Capture the cell that displays the provided text and extract its (x, y) central coordinate. 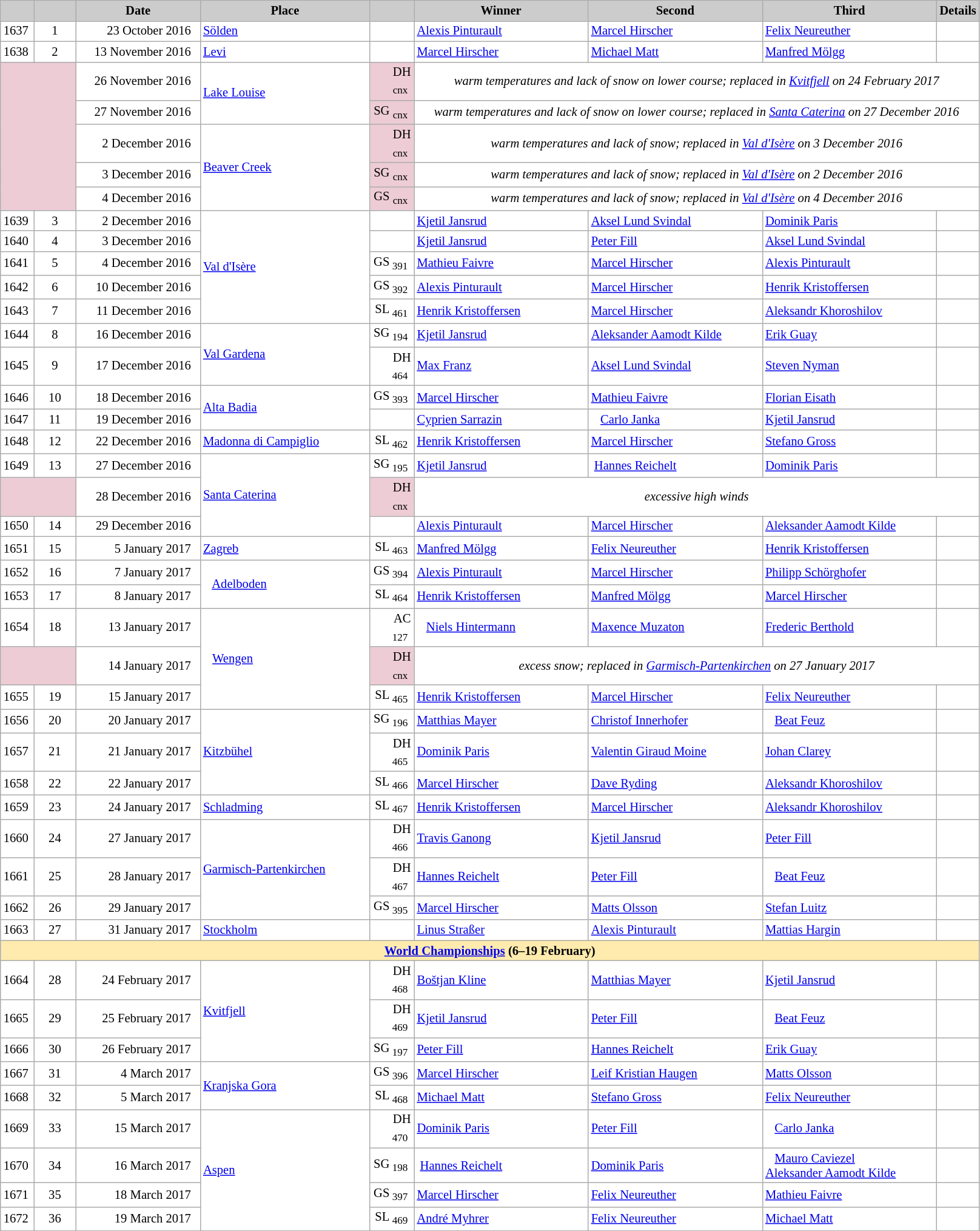
18 March 2017 (138, 1194)
9 (55, 366)
1652 (17, 572)
DH 464 (392, 366)
1638 (17, 52)
Cyprien Sarrazin (501, 419)
GS 391 (392, 263)
GS 395 (392, 908)
25 (55, 876)
Kranjska Gora (285, 1086)
GS 396 (392, 1074)
1642 (17, 288)
2 (55, 52)
Wengen (285, 658)
1656 (17, 721)
Philipp Schörghofer (849, 572)
4 (55, 241)
GS cnx (392, 198)
Beaver Creek (285, 167)
Val d'Isère (285, 267)
31 January 2017 (138, 930)
15 March 2017 (138, 1128)
Place (285, 10)
27 November 2016 (138, 112)
Valentin Giraud Moine (676, 752)
29 (55, 1018)
Alta Badia (285, 408)
Third (849, 10)
DH 465 (392, 752)
1662 (17, 908)
5 January 2017 (138, 548)
SG 194 (392, 335)
Levi (285, 52)
Leif Kristian Haugen (676, 1074)
1640 (17, 241)
DH 470 (392, 1128)
3 (55, 221)
17 (55, 596)
13 (55, 466)
Dave Ryding (676, 783)
Date (138, 10)
14 January 2017 (138, 666)
20 January 2017 (138, 721)
1654 (17, 627)
Val Gardena (285, 354)
SL 461 (392, 311)
1648 (17, 442)
1650 (17, 526)
Christof Innerhofer (676, 721)
excess snow; replaced in Garmisch-Partenkirchen on 27 January 2017 (696, 666)
Mattias Hargin (849, 930)
1645 (17, 366)
Sölden (285, 31)
33 (55, 1128)
25 February 2017 (138, 1018)
Aspen (285, 1170)
1661 (17, 876)
1637 (17, 31)
1649 (17, 466)
Madonna di Campiglio (285, 442)
1672 (17, 1218)
16 December 2016 (138, 335)
1671 (17, 1194)
1659 (17, 807)
SG 197 (392, 1050)
1643 (17, 311)
19 March 2017 (138, 1218)
Frederic Berthold (849, 627)
18 December 2016 (138, 397)
24 (55, 838)
Schladming (285, 807)
SL 469 (392, 1218)
1658 (17, 783)
7 January 2017 (138, 572)
AC 127 (392, 627)
1651 (17, 548)
19 December 2016 (138, 419)
warm temperatures and lack of snow; replaced in Val d'Isère on 2 December 2016 (696, 175)
13 January 2017 (138, 627)
warm temperatures and lack of snow; replaced in Val d'Isère on 3 December 2016 (696, 143)
Stockholm (285, 930)
1644 (17, 335)
34 (55, 1165)
warm temperatures and lack of snow; replaced in Val d'Isère on 4 December 2016 (696, 198)
1660 (17, 838)
18 (55, 627)
14 (55, 526)
Santa Caterina (285, 495)
4 March 2017 (138, 1074)
SL 462 (392, 442)
Zagreb (285, 548)
Steven Nyman (849, 366)
24 February 2017 (138, 979)
27 December 2016 (138, 466)
17 December 2016 (138, 366)
Johan Clarey (849, 752)
22 (55, 783)
22 January 2017 (138, 783)
16 (55, 572)
1646 (17, 397)
SL 465 (392, 696)
1655 (17, 696)
Max Franz (501, 366)
1657 (17, 752)
1 (55, 31)
5 (55, 263)
GS 394 (392, 572)
28 January 2017 (138, 876)
Stefan Luitz (849, 908)
GS 393 (392, 397)
Mauro Caviezel Aleksander Aamodt Kilde (849, 1165)
Adelboden (285, 584)
Garmisch-Partenkirchen (285, 869)
Second (676, 10)
23 (55, 807)
1667 (17, 1074)
SL 467 (392, 807)
21 January 2017 (138, 752)
11 December 2016 (138, 311)
Florian Eisath (849, 397)
1641 (17, 263)
5 March 2017 (138, 1097)
Kvitfjell (285, 1011)
8 (55, 335)
DH 467 (392, 876)
Linus Straßer (501, 930)
26 (55, 908)
1639 (17, 221)
27 (55, 930)
SL 466 (392, 783)
28 (55, 979)
1663 (17, 930)
24 January 2017 (138, 807)
29 December 2016 (138, 526)
6 (55, 288)
1670 (17, 1165)
Winner (501, 10)
16 March 2017 (138, 1165)
30 (55, 1050)
SL 463 (392, 548)
15 January 2017 (138, 696)
1664 (17, 979)
excessive high winds (696, 496)
32 (55, 1097)
21 (55, 752)
11 (55, 419)
10 December 2016 (138, 288)
GS 397 (392, 1194)
20 (55, 721)
Details (958, 10)
27 January 2017 (138, 838)
1665 (17, 1018)
SG 196 (392, 721)
7 (55, 311)
DH 469 (392, 1018)
35 (55, 1194)
DH 468 (392, 979)
1669 (17, 1128)
warm temperatures and lack of snow on lower course; replaced in Santa Caterina on 27 December 2016 (696, 112)
29 January 2017 (138, 908)
23 October 2016 (138, 31)
22 December 2016 (138, 442)
12 (55, 442)
SL 468 (392, 1097)
DH 466 (392, 838)
SG 195 (392, 466)
1653 (17, 596)
André Myhrer (501, 1218)
1668 (17, 1097)
13 November 2016 (138, 52)
Boštjan Kline (501, 979)
1666 (17, 1050)
Niels Hintermann (501, 627)
GS 392 (392, 288)
8 January 2017 (138, 596)
SG 198 (392, 1165)
World Championships (6–19 February) (490, 951)
Kitzbühel (285, 752)
warm temperatures and lack of snow on lower course; replaced in Kvitfjell on 24 February 2017 (696, 81)
Lake Louise (285, 93)
26 November 2016 (138, 81)
19 (55, 696)
1647 (17, 419)
15 (55, 548)
SL 464 (392, 596)
36 (55, 1218)
26 February 2017 (138, 1050)
Travis Ganong (501, 838)
10 (55, 397)
Maxence Muzaton (676, 627)
31 (55, 1074)
28 December 2016 (138, 496)
